Pinpoint the cell where the given text exists, returning its [x, y] midpoint coordinate. 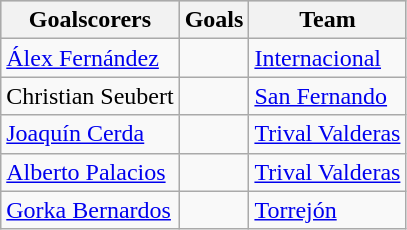
Christian Seubert [90, 96]
Álex Fernández [90, 58]
Goals [214, 20]
Internacional [328, 58]
Gorka Bernardos [90, 210]
Joaquín Cerda [90, 134]
San Fernando [328, 96]
Team [328, 20]
Alberto Palacios [90, 172]
Torrejón [328, 210]
Goalscorers [90, 20]
